Capture the cell that displays the provided text and extract its (x, y) central coordinate. 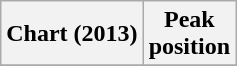
Peakposition (189, 34)
Chart (2013) (72, 34)
